From the cell containing the given text, extract its center point as (x, y) coordinate. 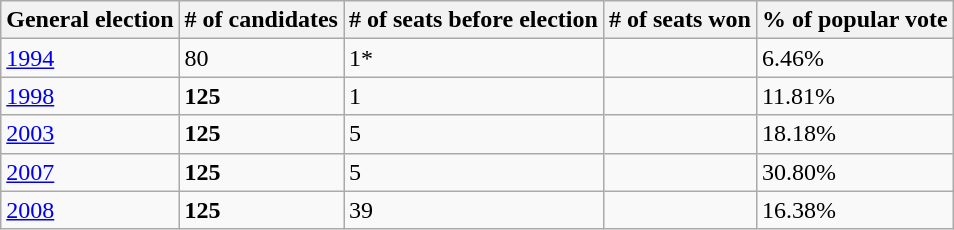
18.18% (854, 134)
1 (474, 96)
2008 (90, 210)
# of seats before election (474, 20)
# of candidates (261, 20)
30.80% (854, 172)
39 (474, 210)
1* (474, 58)
2007 (90, 172)
1998 (90, 96)
16.38% (854, 210)
80 (261, 58)
1994 (90, 58)
General election (90, 20)
2003 (90, 134)
11.81% (854, 96)
% of popular vote (854, 20)
6.46% (854, 58)
# of seats won (680, 20)
